Find where the given text appears and provide that cell's center as (X, Y) coordinate. 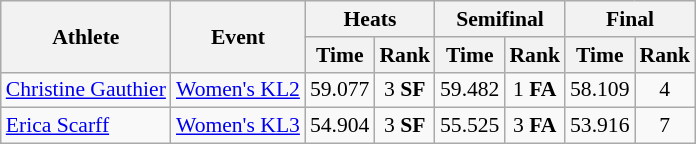
1 FA (534, 90)
Heats (370, 19)
7 (664, 126)
Final (630, 19)
Event (238, 36)
55.525 (470, 126)
54.904 (340, 126)
53.916 (600, 126)
58.109 (600, 90)
Erica Scarff (86, 126)
59.077 (340, 90)
3 FA (534, 126)
Women's KL2 (238, 90)
Semifinal (500, 19)
Athlete (86, 36)
Christine Gauthier (86, 90)
59.482 (470, 90)
4 (664, 90)
Women's KL3 (238, 126)
